Output the [X, Y] coordinate of the center of the cell containing the given text.  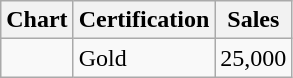
Sales [254, 20]
Gold [144, 58]
25,000 [254, 58]
Chart [37, 20]
Certification [144, 20]
